Output the (X, Y) coordinate of the center of the cell containing the given text.  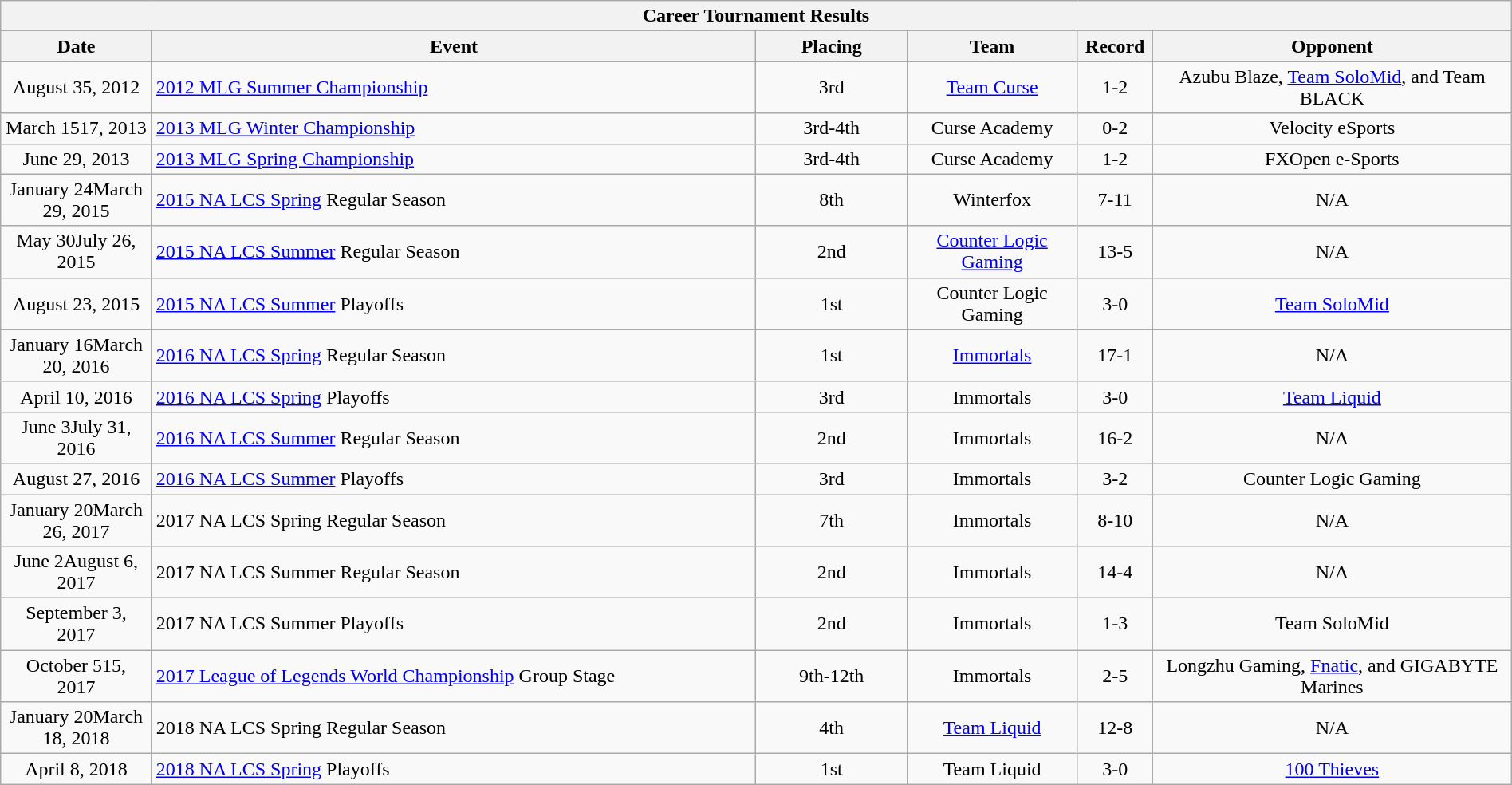
2015 NA LCS Spring Regular Season (454, 199)
Record (1115, 46)
2012 MLG Summer Championship (454, 88)
August 27, 2016 (77, 479)
March 1517, 2013 (77, 128)
January 24March 29, 2015 (77, 199)
12-8 (1115, 728)
2013 MLG Winter Championship (454, 128)
Team Curse (992, 88)
Team (992, 46)
August 35, 2012 (77, 88)
8-10 (1115, 520)
3-2 (1115, 479)
June 2August 6, 2017 (77, 573)
October 515, 2017 (77, 677)
8th (831, 199)
100 Thieves (1333, 769)
4th (831, 728)
2018 NA LCS Spring Regular Season (454, 728)
14-4 (1115, 573)
FXOpen e-Sports (1333, 159)
9th-12th (831, 677)
16-2 (1115, 437)
2018 NA LCS Spring Playoffs (454, 769)
2017 League of Legends World Championship Group Stage (454, 677)
June 3July 31, 2016 (77, 437)
2015 NA LCS Summer Regular Season (454, 252)
13-5 (1115, 252)
Winterfox (992, 199)
April 8, 2018 (77, 769)
0-2 (1115, 128)
2016 NA LCS Summer Regular Season (454, 437)
Longzhu Gaming, Fnatic, and GIGABYTE Marines (1333, 677)
Velocity eSports (1333, 128)
June 29, 2013 (77, 159)
Azubu Blaze, Team SoloMid, and Team BLACK (1333, 88)
January 20March 26, 2017 (77, 520)
August 23, 2015 (77, 303)
2015 NA LCS Summer Playoffs (454, 303)
Placing (831, 46)
7th (831, 520)
1-3 (1115, 624)
2017 NA LCS Spring Regular Season (454, 520)
2016 NA LCS Spring Playoffs (454, 396)
2016 NA LCS Summer Playoffs (454, 479)
2017 NA LCS Summer Playoffs (454, 624)
May 30July 26, 2015 (77, 252)
September 3, 2017 (77, 624)
17-1 (1115, 356)
2016 NA LCS Spring Regular Season (454, 356)
2017 NA LCS Summer Regular Season (454, 573)
2013 MLG Spring Championship (454, 159)
Event (454, 46)
Opponent (1333, 46)
January 20March 18, 2018 (77, 728)
Date (77, 46)
7-11 (1115, 199)
Career Tournament Results (756, 16)
January 16March 20, 2016 (77, 356)
2-5 (1115, 677)
April 10, 2016 (77, 396)
